Locate the cell with the specified text and output its [X, Y] center coordinate. 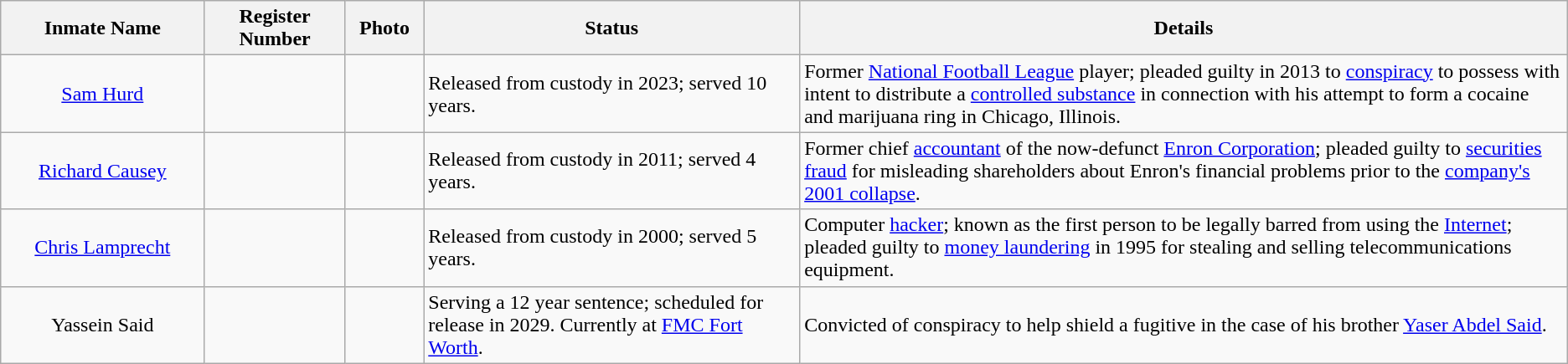
Yassein Said [102, 325]
Released from custody in 2023; served 10 years. [611, 94]
Status [611, 28]
Released from custody in 2011; served 4 years. [611, 171]
Richard Causey [102, 171]
Chris Lamprecht [102, 248]
Photo [384, 28]
Convicted of conspiracy to help shield a fugitive in the case of his brother Yaser Abdel Said. [1184, 325]
Inmate Name [102, 28]
Released from custody in 2000; served 5 years. [611, 248]
Sam Hurd [102, 94]
Serving a 12 year sentence; scheduled for release in 2029. Currently at FMC Fort Worth. [611, 325]
Details [1184, 28]
Register Number [275, 28]
